Identify which cell holds the provided text, then report its (x, y) central coordinate. 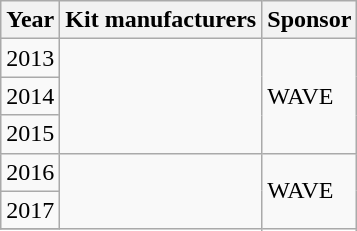
2015 (30, 134)
Year (30, 20)
2016 (30, 172)
2014 (30, 96)
Sponsor (310, 20)
Kit manufacturers (161, 20)
2017 (30, 210)
2013 (30, 58)
